Return [x, y] of the center of cell containing provided text 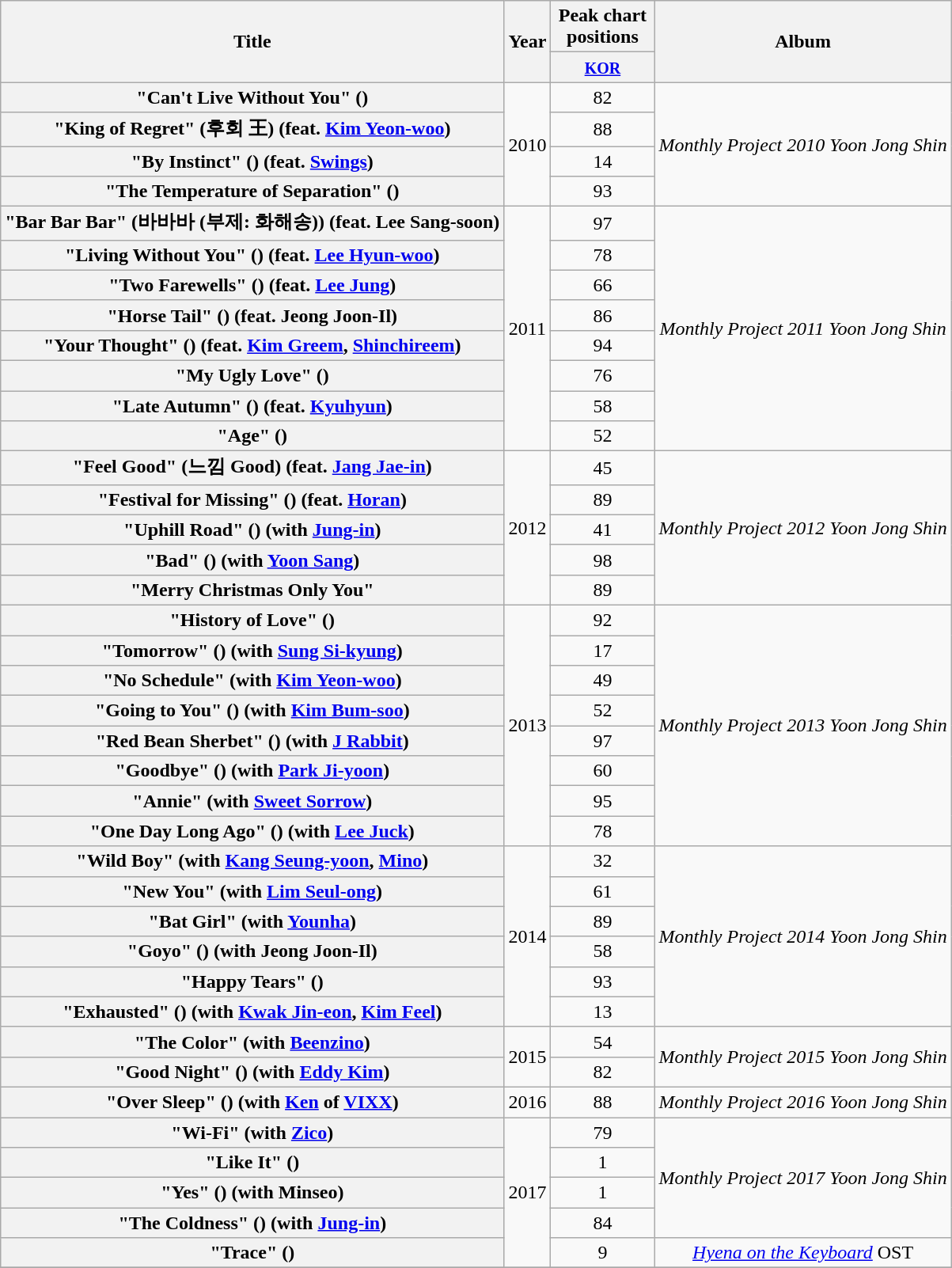
"King of Regret" (후회 王) (feat. Kim Yeon-woo) [252, 130]
2014 [527, 936]
"Bad" () (with Yoon Sang) [252, 560]
"Good Night" () (with Eddy Kim) [252, 1072]
86 [603, 315]
"Wi-Fi" (with Zico) [252, 1133]
2016 [527, 1102]
79 [603, 1133]
"Horse Tail" () (feat. Jeong Joon-Il) [252, 315]
Title [252, 41]
2013 [527, 725]
"The Temperature of Separation" () [252, 192]
9 [603, 1253]
60 [603, 771]
92 [603, 620]
Monthly Project 2017 Yoon Jong Shin [802, 1178]
Hyena on the Keyboard OST [802, 1253]
KOR [603, 67]
Monthly Project 2012 Yoon Jong Shin [802, 529]
"New You" (with Lim Seul-ong) [252, 891]
41 [603, 530]
"My Ugly Love" () [252, 375]
"Happy Tears" () [252, 981]
49 [603, 681]
14 [603, 161]
2011 [527, 329]
"Uphill Road" () (with Jung-in) [252, 530]
"By Instinct" () (feat. Swings) [252, 161]
"Over Sleep" () (with Ken of VIXX) [252, 1102]
13 [603, 1012]
"Merry Christmas Only You" [252, 590]
2010 [527, 144]
"Like It" () [252, 1163]
"No Schedule" (with Kim Yeon-woo) [252, 681]
84 [603, 1223]
"Annie" (with Sweet Sorrow) [252, 801]
"The Color" (with Beenzino) [252, 1042]
"Goyo" () (with Jeong Joon-Il) [252, 951]
Monthly Project 2010 Yoon Jong Shin [802, 144]
Monthly Project 2013 Yoon Jong Shin [802, 725]
2017 [527, 1193]
2012 [527, 529]
"Going to You" () (with Kim Bum-soo) [252, 711]
98 [603, 560]
"Feel Good" (느낌 Good) (feat. Jang Jae-in) [252, 469]
Monthly Project 2016 Yoon Jong Shin [802, 1102]
"Late Autumn" () (feat. Kyuhyun) [252, 406]
"Your Thought" () (feat. Kim Greem, Shinchireem) [252, 345]
95 [603, 801]
"Age" () [252, 436]
"Bat Girl" (with Younha) [252, 921]
"One Day Long Ago" () (with Lee Juck) [252, 831]
76 [603, 375]
Peak chart positions [603, 27]
61 [603, 891]
"Red Bean Sherbet" () (with J Rabbit) [252, 741]
"History of Love" () [252, 620]
"Wild Boy" (with Kang Seung-yoon, Mino) [252, 861]
54 [603, 1042]
17 [603, 650]
94 [603, 345]
"Bar Bar Bar" (바바바 (부제: 화해송)) (feat. Lee Sang-soon) [252, 223]
Album [802, 41]
"Two Farewells" () (feat. Lee Jung) [252, 285]
Monthly Project 2011 Yoon Jong Shin [802, 329]
"Yes" () (with Minseo) [252, 1193]
66 [603, 285]
Monthly Project 2014 Yoon Jong Shin [802, 936]
"Can't Live Without You" () [252, 97]
"Exhausted" () (with Kwak Jin-eon, Kim Feel) [252, 1012]
"Tomorrow" () (with Sung Si-kyung) [252, 650]
"Living Without You" () (feat. Lee Hyun-woo) [252, 255]
Year [527, 41]
"Goodbye" () (with Park Ji-yoon) [252, 771]
"The Coldness" () (with Jung-in) [252, 1223]
32 [603, 861]
Monthly Project 2015 Yoon Jong Shin [802, 1057]
"Festival for Missing" () (feat. Horan) [252, 499]
2015 [527, 1057]
"Trace" () [252, 1253]
45 [603, 469]
